Locate the cell with the specified text and output its (X, Y) center coordinate. 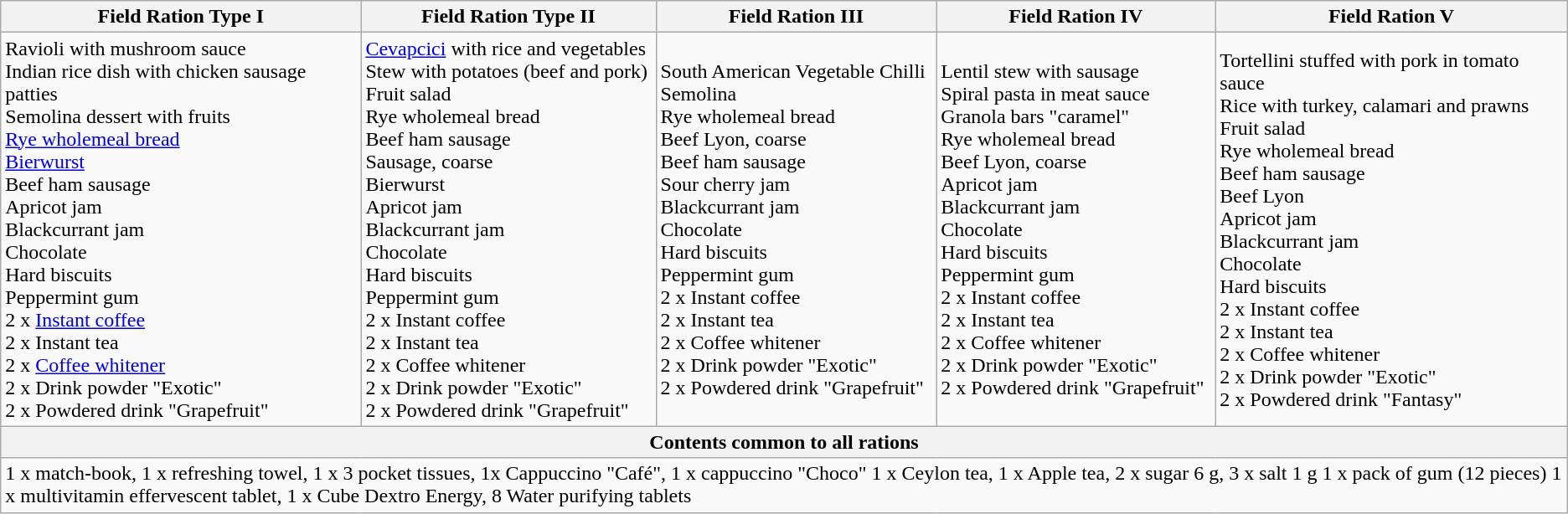
Contents common to all rations (784, 442)
Field Ration V (1391, 17)
Field Ration IV (1075, 17)
Field Ration Type II (508, 17)
Field Ration Type I (181, 17)
Field Ration III (796, 17)
